For the text-containing cell, return its midpoint in (X, Y) coordinate format. 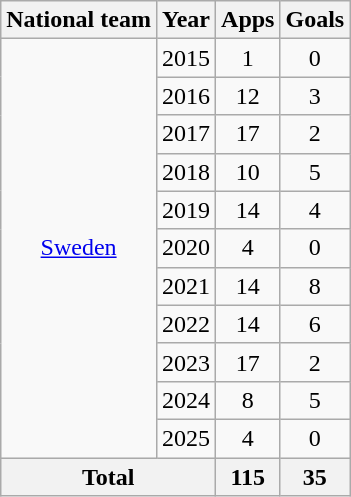
2025 (186, 438)
115 (248, 477)
2021 (186, 286)
1 (248, 58)
12 (248, 96)
2016 (186, 96)
Year (186, 20)
2015 (186, 58)
Goals (315, 20)
2018 (186, 172)
10 (248, 172)
National team (79, 20)
2019 (186, 210)
2023 (186, 362)
Total (108, 477)
35 (315, 477)
2022 (186, 324)
Apps (248, 20)
Sweden (79, 248)
3 (315, 96)
6 (315, 324)
2024 (186, 400)
2017 (186, 134)
2020 (186, 248)
